Locate the cell with the specified text and output its [X, Y] center coordinate. 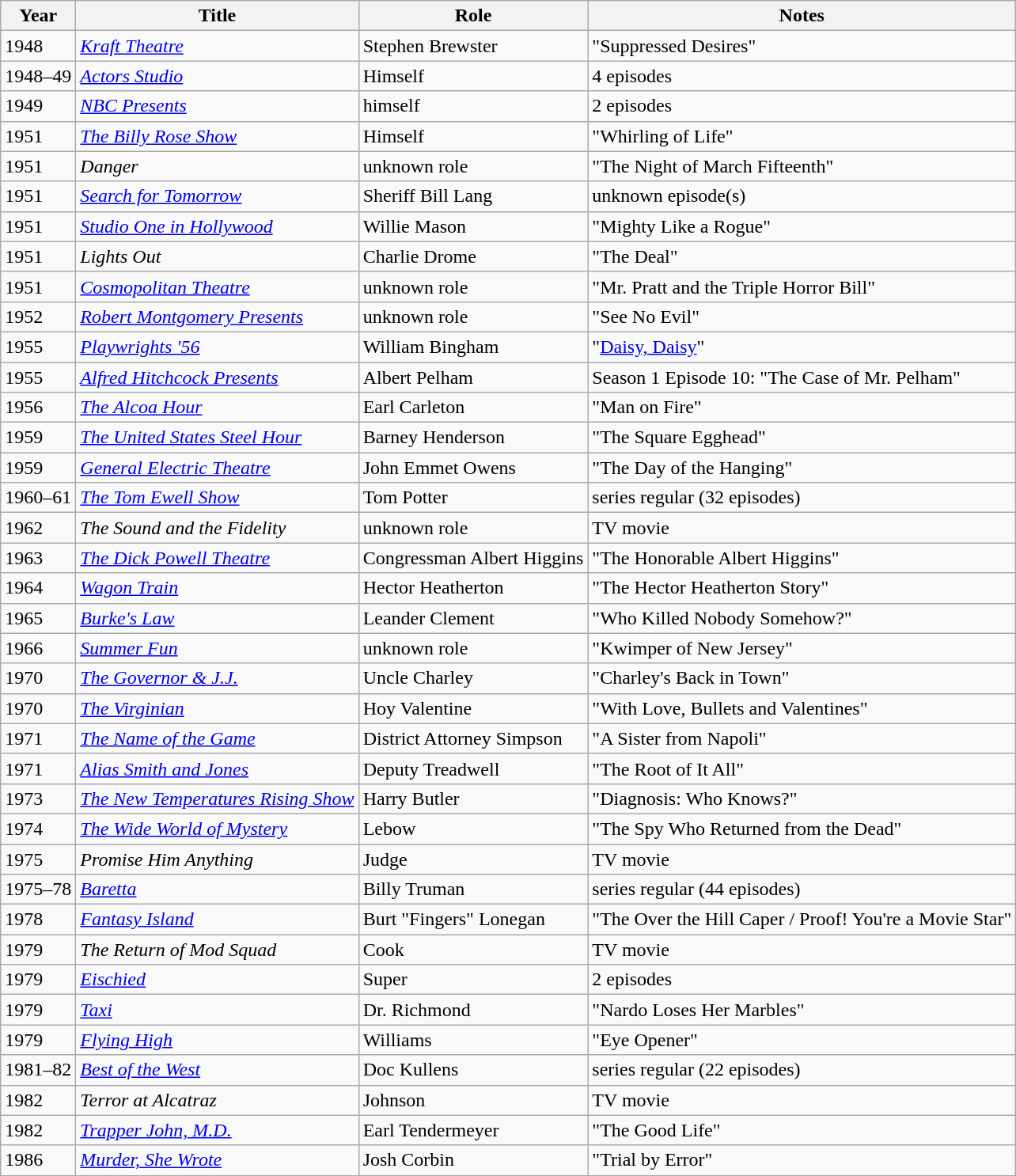
Stephen Brewster [473, 46]
The Billy Rose Show [217, 136]
"Trial by Error" [802, 1160]
Alias Smith and Jones [217, 768]
unknown episode(s) [802, 196]
"The Over the Hill Caper / Proof! You're a Movie Star" [802, 920]
"The Night of March Fifteenth" [802, 166]
The Sound and the Fidelity [217, 528]
Johnson [473, 1100]
Deputy Treadwell [473, 768]
"The Good Life" [802, 1130]
The Virginian [217, 708]
Eischied [217, 980]
Sheriff Bill Lang [473, 196]
Burke's Law [217, 618]
1975 [38, 859]
"The Honorable Albert Higgins" [802, 558]
Congressman Albert Higgins [473, 558]
1965 [38, 618]
"The Root of It All" [802, 768]
1964 [38, 588]
1966 [38, 648]
Fantasy Island [217, 920]
4 episodes [802, 76]
"Who Killed Nobody Somehow?" [802, 618]
"Kwimper of New Jersey" [802, 648]
Super [473, 980]
The New Temperatures Rising Show [217, 799]
Albert Pelham [473, 377]
Hector Heatherton [473, 588]
"The Hector Heatherton Story" [802, 588]
Dr. Richmond [473, 1010]
Summer Fun [217, 648]
1975–78 [38, 890]
1948 [38, 46]
1973 [38, 799]
Danger [217, 166]
Doc Kullens [473, 1070]
"See No Evil" [802, 317]
Title [217, 16]
Murder, She Wrote [217, 1160]
"Mr. Pratt and the Triple Horror Bill" [802, 286]
Terror at Alcatraz [217, 1100]
Year [38, 16]
1981–82 [38, 1070]
series regular (44 episodes) [802, 890]
Actors Studio [217, 76]
Willie Mason [473, 226]
Robert Montgomery Presents [217, 317]
Notes [802, 16]
Barney Henderson [473, 438]
Williams [473, 1040]
Role [473, 16]
"With Love, Bullets and Valentines" [802, 708]
1978 [38, 920]
The Governor & J.J. [217, 678]
Baretta [217, 890]
General Electric Theatre [217, 468]
"Diagnosis: Who Knows?" [802, 799]
1960–61 [38, 498]
1952 [38, 317]
Hoy Valentine [473, 708]
The Wide World of Mystery [217, 829]
District Attorney Simpson [473, 738]
"Daisy, Daisy" [802, 347]
"Whirling of Life" [802, 136]
"The Day of the Hanging" [802, 468]
The Tom Ewell Show [217, 498]
1962 [38, 528]
1949 [38, 106]
Tom Potter [473, 498]
The United States Steel Hour [217, 438]
NBC Presents [217, 106]
The Name of the Game [217, 738]
Harry Butler [473, 799]
John Emmet Owens [473, 468]
The Alcoa Hour [217, 408]
Leander Clement [473, 618]
Lebow [473, 829]
"Suppressed Desires" [802, 46]
Wagon Train [217, 588]
Burt "Fingers" Lonegan [473, 920]
"Eye Opener" [802, 1040]
1956 [38, 408]
himself [473, 106]
Uncle Charley [473, 678]
The Dick Powell Theatre [217, 558]
Playwrights '56 [217, 347]
Kraft Theatre [217, 46]
Best of the West [217, 1070]
Trapper John, M.D. [217, 1130]
William Bingham [473, 347]
Taxi [217, 1010]
Lights Out [217, 256]
Flying High [217, 1040]
Alfred Hitchcock Presents [217, 377]
"The Square Egghead" [802, 438]
Earl Tendermeyer [473, 1130]
"Nardo Loses Her Marbles" [802, 1010]
"Charley's Back in Town" [802, 678]
series regular (22 episodes) [802, 1070]
"The Spy Who Returned from the Dead" [802, 829]
Earl Carleton [473, 408]
Billy Truman [473, 890]
"The Deal" [802, 256]
1974 [38, 829]
"A Sister from Napoli" [802, 738]
Cosmopolitan Theatre [217, 286]
Promise Him Anything [217, 859]
Season 1 Episode 10: "The Case of Mr. Pelham" [802, 377]
1986 [38, 1160]
Josh Corbin [473, 1160]
Studio One in Hollywood [217, 226]
1963 [38, 558]
The Return of Mod Squad [217, 950]
Search for Tomorrow [217, 196]
Judge [473, 859]
Charlie Drome [473, 256]
series regular (32 episodes) [802, 498]
Cook [473, 950]
1948–49 [38, 76]
"Mighty Like a Rogue" [802, 226]
"Man on Fire" [802, 408]
